Capture the cell that displays the provided text and extract its (X, Y) central coordinate. 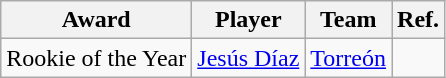
Rookie of the Year (96, 58)
Jesús Díaz (248, 58)
Team (348, 20)
Ref. (418, 20)
Torreón (348, 58)
Award (96, 20)
Player (248, 20)
